Determine the [x, y] coordinate at the center of the cell enclosing the given text.  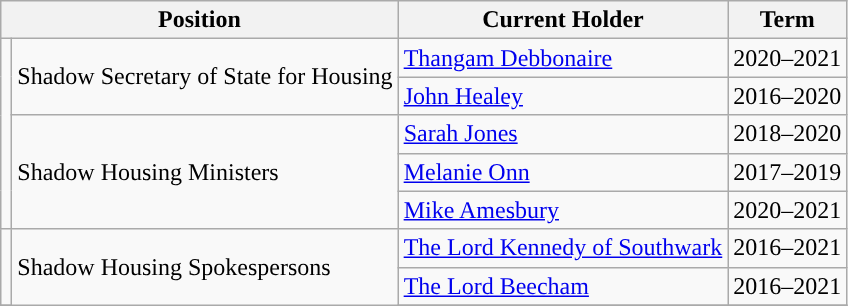
The Lord Kennedy of Southwark [563, 248]
Shadow Housing Spokespersons [205, 267]
Term [788, 20]
Melanie Onn [563, 172]
Sarah Jones [563, 134]
Position [200, 20]
Shadow Housing Ministers [205, 172]
The Lord Beecham [563, 286]
Thangam Debbonaire [563, 58]
2016–2020 [788, 96]
John Healey [563, 96]
2018–2020 [788, 134]
Mike Amesbury [563, 210]
Current Holder [563, 20]
Shadow Secretary of State for Housing [205, 77]
2017–2019 [788, 172]
